For the text-containing cell, return its midpoint in [x, y] coordinate format. 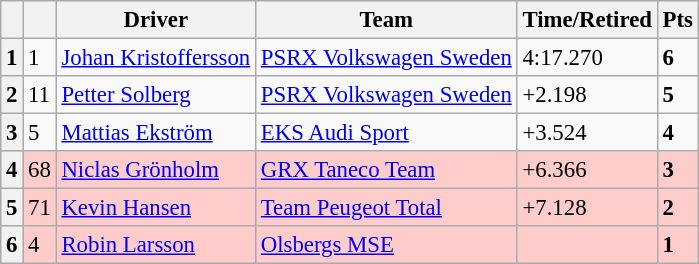
+6.366 [587, 170]
Petter Solberg [156, 95]
68 [40, 170]
Team [386, 20]
Niclas Grönholm [156, 170]
+2.198 [587, 95]
+3.524 [587, 133]
11 [40, 95]
Team Peugeot Total [386, 208]
+7.128 [587, 208]
Olsbergs MSE [386, 245]
Pts [678, 20]
71 [40, 208]
EKS Audi Sport [386, 133]
GRX Taneco Team [386, 170]
Driver [156, 20]
Robin Larsson [156, 245]
4:17.270 [587, 58]
Mattias Ekström [156, 133]
Kevin Hansen [156, 208]
Time/Retired [587, 20]
Johan Kristoffersson [156, 58]
